Output the [X, Y] coordinate of the center of the cell containing the given text.  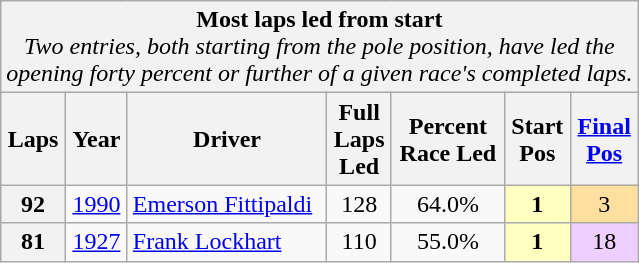
64.0% [448, 204]
1927 [96, 242]
Laps [34, 139]
110 [360, 242]
3 [604, 204]
Frank Lockhart [226, 242]
FullLapsLed [360, 139]
55.0% [448, 242]
Year [96, 139]
Driver [226, 139]
81 [34, 242]
128 [360, 204]
PercentRace Led [448, 139]
18 [604, 242]
Emerson Fittipaldi [226, 204]
1990 [96, 204]
FinalPos [604, 139]
StartPos [537, 139]
92 [34, 204]
